Search for the cell housing the specified text and yield its [X, Y] center coordinate. 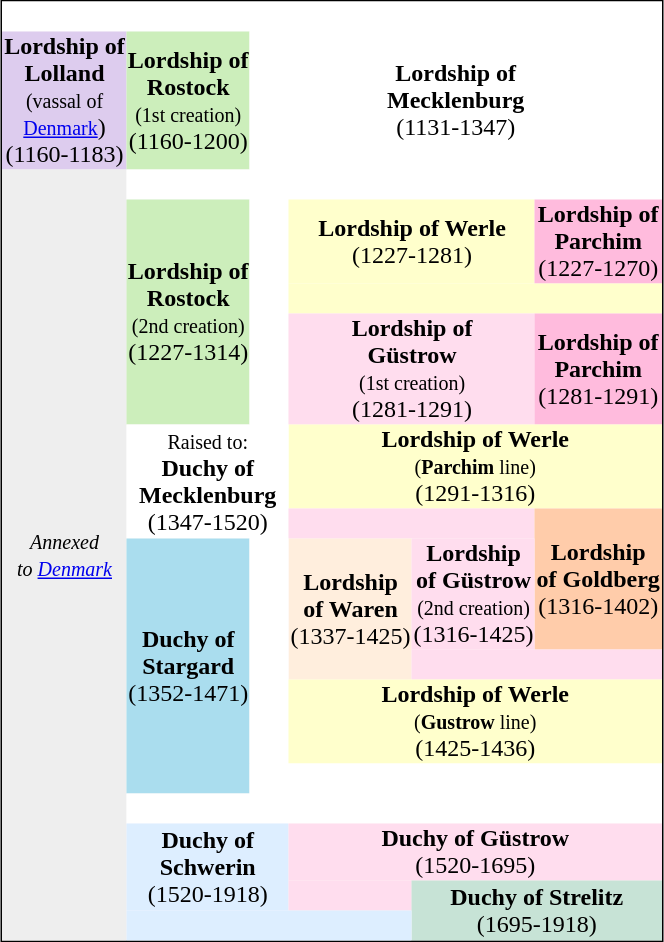
Lordship ofGüstrow(1st creation)(1281-1291) [412, 370]
Lordship of Werle (Gustrow line)(1425-1436) [475, 722]
Raised to:Duchy ofMecklenburg(1347-1520) [208, 481]
Lordship of Werle (1227-1281) [412, 242]
Lordship ofParchim (1227-1270) [598, 242]
Annexedto Denmark [65, 556]
Lordshipof Güstrow(2nd creation)(1316-1425) [474, 594]
Duchy ofSchwerin(1520-1918) [208, 868]
Lordship ofRostock(2nd creation)(1227-1314) [188, 312]
Duchy of Güstrow(1520-1695) [475, 852]
Lordship of Werle (Parchim line)(1291-1316) [475, 466]
Duchy of Strelitz(1695-1918) [536, 910]
Lordship ofRostock(1st creation)(1160-1200) [188, 101]
Lordship ofParchim (1281-1291) [598, 370]
Duchy ofStargard (1352-1471) [188, 666]
Lordship ofMecklenburg (1131-1347) [456, 101]
Lordship ofLolland(vassal ofDenmark)(1160-1183) [65, 101]
Lordshipof Goldberg (1316-1402) [598, 578]
Lordshipof Waren (1337-1425) [350, 608]
